Detect which cell encompasses the target text, then output its (X, Y) center coordinate. 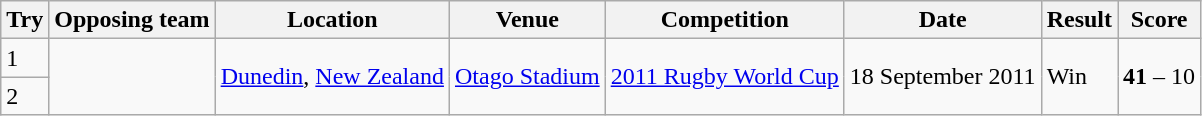
18 September 2011 (942, 77)
1 (25, 58)
Competition (724, 20)
41 – 10 (1160, 77)
Dunedin, New Zealand (332, 77)
Result (1079, 20)
Location (332, 20)
Otago Stadium (527, 77)
2 (25, 96)
Date (942, 20)
Score (1160, 20)
2011 Rugby World Cup (724, 77)
Win (1079, 77)
Opposing team (132, 20)
Venue (527, 20)
Try (25, 20)
